Find where the given text appears and provide that cell's center as (x, y) coordinate. 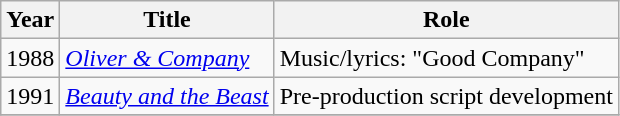
Music/lyrics: "Good Company" (446, 58)
Oliver & Company (167, 58)
Role (446, 20)
1991 (30, 96)
Beauty and the Beast (167, 96)
Title (167, 20)
Year (30, 20)
Pre-production script development (446, 96)
1988 (30, 58)
